For the text-containing cell, return its midpoint in (x, y) coordinate format. 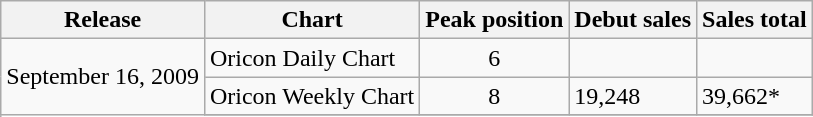
Release (103, 20)
Sales total (755, 20)
Oricon Daily Chart (312, 58)
8 (494, 96)
Chart (312, 20)
Peak position (494, 20)
6 (494, 58)
September 16, 2009 (103, 77)
Debut sales (633, 20)
Oricon Weekly Chart (312, 96)
39,662* (755, 96)
19,248 (633, 96)
